Output the (X, Y) coordinate of the center of the cell containing the given text.  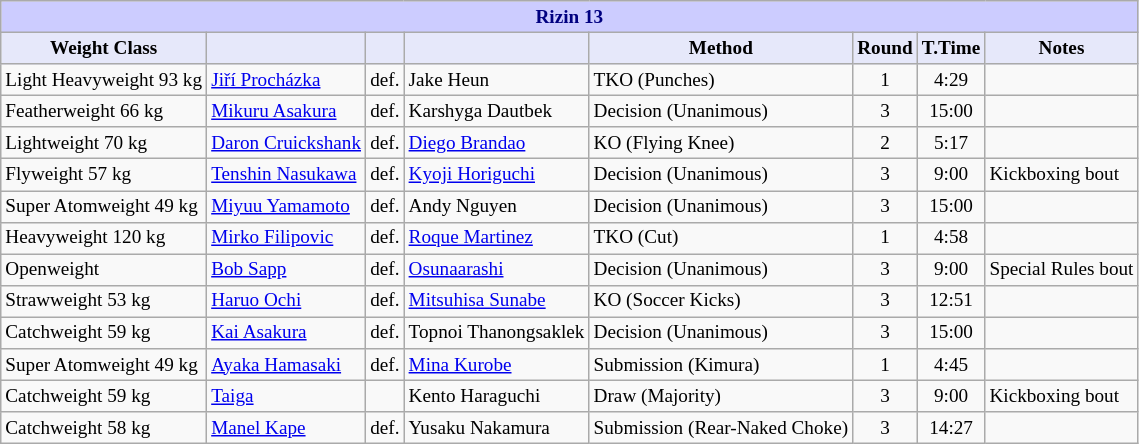
12:51 (951, 301)
KO (Soccer Kicks) (721, 301)
Method (721, 48)
Topnoi Thanongsaklek (496, 333)
Notes (1062, 48)
Draw (Majority) (721, 396)
Ayaka Hamasaki (286, 365)
Tenshin Nasukawa (286, 175)
Manel Kape (286, 428)
Roque Martinez (496, 238)
Jiří Procházka (286, 80)
Kai Asakura (286, 333)
14:27 (951, 428)
Diego Brandao (496, 143)
Bob Sapp (286, 270)
Mikuru Asakura (286, 111)
Yusaku Nakamura (496, 428)
Andy Nguyen (496, 206)
Taiga (286, 396)
Mitsuhisa Sunabe (496, 301)
2 (886, 143)
Kento Haraguchi (496, 396)
Mina Kurobe (496, 365)
Special Rules bout (1062, 270)
Light Heavyweight 93 kg (104, 80)
TKO (Punches) (721, 80)
Daron Cruickshank (286, 143)
Openweight (104, 270)
KO (Flying Knee) (721, 143)
Karshyga Dautbek (496, 111)
Miyuu Yamamoto (286, 206)
Featherweight 66 kg (104, 111)
4:45 (951, 365)
Flyweight 57 kg (104, 175)
Lightweight 70 kg (104, 143)
Strawweight 53 kg (104, 301)
TKO (Cut) (721, 238)
Osunaarashi (496, 270)
Submission (Rear-Naked Choke) (721, 428)
Rizin 13 (570, 17)
Heavyweight 120 kg (104, 238)
Mirko Filipovic (286, 238)
Weight Class (104, 48)
4:58 (951, 238)
Round (886, 48)
5:17 (951, 143)
4:29 (951, 80)
T.Time (951, 48)
Kyoji Horiguchi (496, 175)
Jake Heun (496, 80)
Catchweight 58 kg (104, 428)
Submission (Kimura) (721, 365)
Haruo Ochi (286, 301)
